Return the (x, y) coordinate for the center point of the cell that contains the specified text.  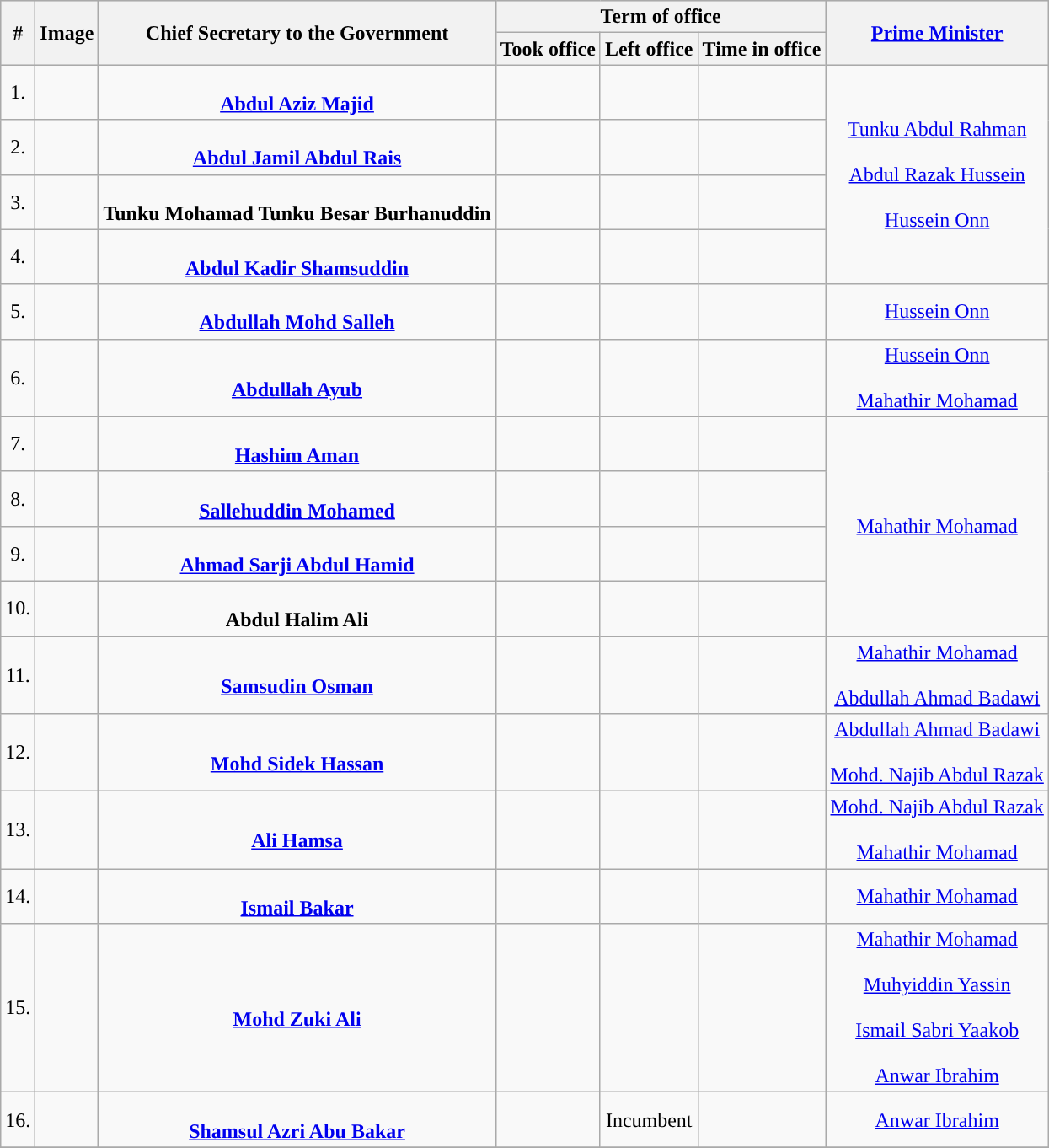
Prime Minister (937, 33)
Abdullah Mohd Salleh (297, 312)
16. (19, 1119)
Tunku Mohamad Tunku Besar Burhanuddin (297, 202)
15. (19, 1008)
Tunku Abdul Rahman Abdul Razak Hussein Hussein Onn (937, 174)
Abdul Kadir Shamsuddin (297, 256)
2. (19, 147)
Image (67, 33)
13. (19, 830)
Mohd Sidek Hassan (297, 753)
5. (19, 312)
Abdullah Ahmad Badawi Mohd. Najib Abdul Razak (937, 753)
4. (19, 256)
8. (19, 499)
3. (19, 202)
10. (19, 609)
11. (19, 674)
Hussein Onn Mahathir Mohamad (937, 378)
14. (19, 897)
Abdullah Ayub (297, 378)
12. (19, 753)
Mahathir Mohamad Muhyiddin Yassin Ismail Sabri Yaakob Anwar Ibrahim (937, 1008)
Abdul Halim Ali (297, 609)
# (19, 33)
Sallehuddin Mohamed (297, 499)
Mohd. Najib Abdul Razak Mahathir Mohamad (937, 830)
Anwar Ibrahim (937, 1119)
Incumbent (649, 1119)
Term of office (661, 17)
Hashim Aman (297, 443)
Abdul Aziz Majid (297, 93)
Took office (548, 49)
9. (19, 553)
Samsudin Osman (297, 674)
Time in office (762, 49)
Ismail Bakar (297, 897)
Mahathir Mohamad Abdullah Ahmad Badawi (937, 674)
Mohd Zuki Ali (297, 1008)
1. (19, 93)
6. (19, 378)
Chief Secretary to the Government (297, 33)
Hussein Onn (937, 312)
Left office (649, 49)
Ahmad Sarji Abdul Hamid (297, 553)
Shamsul Azri Abu Bakar (297, 1119)
Abdul Jamil Abdul Rais (297, 147)
7. (19, 443)
Ali Hamsa (297, 830)
